Extract the [X, Y] coordinate from the center of the cell holding the provided text.  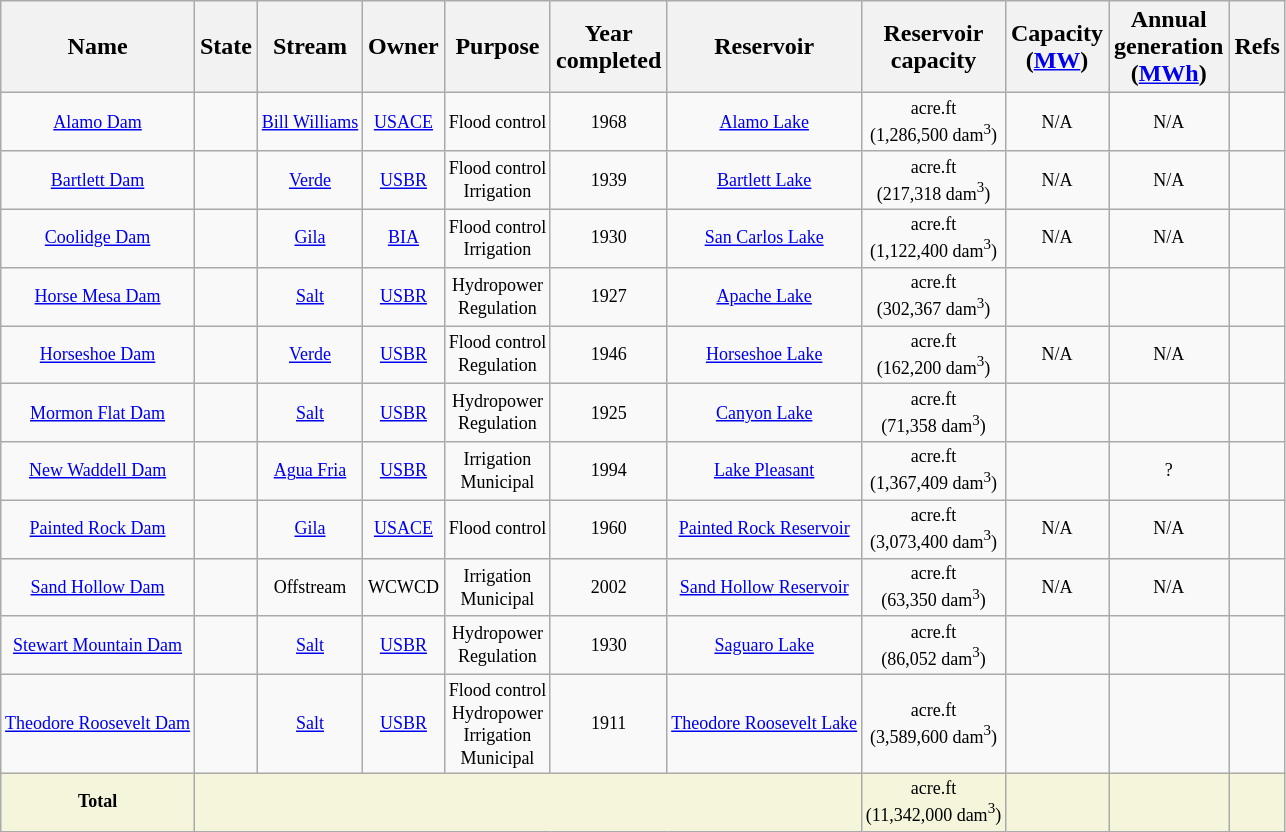
1946 [608, 355]
Name [98, 47]
BIA [404, 238]
Agua Fria [310, 471]
acre.ft(3,073,400 dam3) [933, 529]
Saguaro Lake [764, 645]
Sand Hollow Reservoir [764, 587]
Reservoir [764, 47]
Reservoircapacity [933, 47]
Flood controlRegulation [497, 355]
1960 [608, 529]
Annualgeneration(MWh) [1169, 47]
San Carlos Lake [764, 238]
Refs [1257, 47]
Horseshoe Lake [764, 355]
1925 [608, 413]
1927 [608, 296]
Total [98, 802]
Flood controlHydropowerIrrigationMunicipal [497, 724]
Theodore Roosevelt Dam [98, 724]
? [1169, 471]
Painted Rock Reservoir [764, 529]
Horse Mesa Dam [98, 296]
Bill Williams [310, 122]
Capacity(MW) [1056, 47]
Coolidge Dam [98, 238]
1968 [608, 122]
WCWCD [404, 587]
Bartlett Lake [764, 180]
Owner [404, 47]
1939 [608, 180]
acre.ft(11,342,000 dam3) [933, 802]
Stewart Mountain Dam [98, 645]
1911 [608, 724]
Mormon Flat Dam [98, 413]
Alamo Dam [98, 122]
1994 [608, 471]
acre.ft(302,367 dam3) [933, 296]
State [226, 47]
acre.ft(217,318 dam3) [933, 180]
2002 [608, 587]
Lake Pleasant [764, 471]
Stream [310, 47]
Apache Lake [764, 296]
Painted Rock Dam [98, 529]
Offstream [310, 587]
Purpose [497, 47]
acre.ft(1,286,500 dam3) [933, 122]
Horseshoe Dam [98, 355]
Theodore Roosevelt Lake [764, 724]
acre.ft(1,367,409 dam3) [933, 471]
Bartlett Dam [98, 180]
Alamo Lake [764, 122]
Sand Hollow Dam [98, 587]
acre.ft(1,122,400 dam3) [933, 238]
acre.ft(162,200 dam3) [933, 355]
acre.ft(63,350 dam3) [933, 587]
acre.ft(3,589,600 dam3) [933, 724]
acre.ft(71,358 dam3) [933, 413]
acre.ft(86,052 dam3) [933, 645]
Yearcompleted [608, 47]
New Waddell Dam [98, 471]
Canyon Lake [764, 413]
